Extract the [x, y] coordinate from the center of the cell holding the provided text.  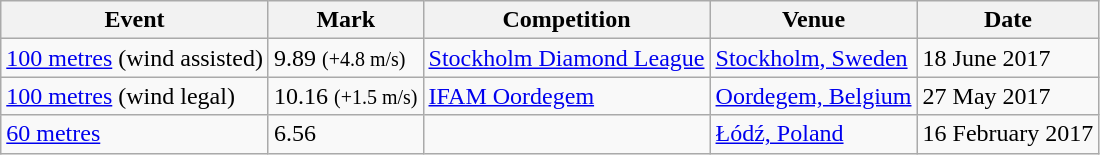
100 metres (wind assisted) [135, 58]
18 June 2017 [1008, 58]
100 metres (wind legal) [135, 96]
Stockholm, Sweden [814, 58]
9.89 (+4.8 m/s) [346, 58]
Stockholm Diamond League [566, 58]
Oordegem, Belgium [814, 96]
Mark [346, 20]
10.16 (+1.5 m/s) [346, 96]
16 February 2017 [1008, 134]
Venue [814, 20]
Competition [566, 20]
Łódź, Poland [814, 134]
60 metres [135, 134]
Event [135, 20]
IFAM Oordegem [566, 96]
27 May 2017 [1008, 96]
Date [1008, 20]
6.56 [346, 134]
